Return the [X, Y] coordinate for the center point of the cell that contains the specified text.  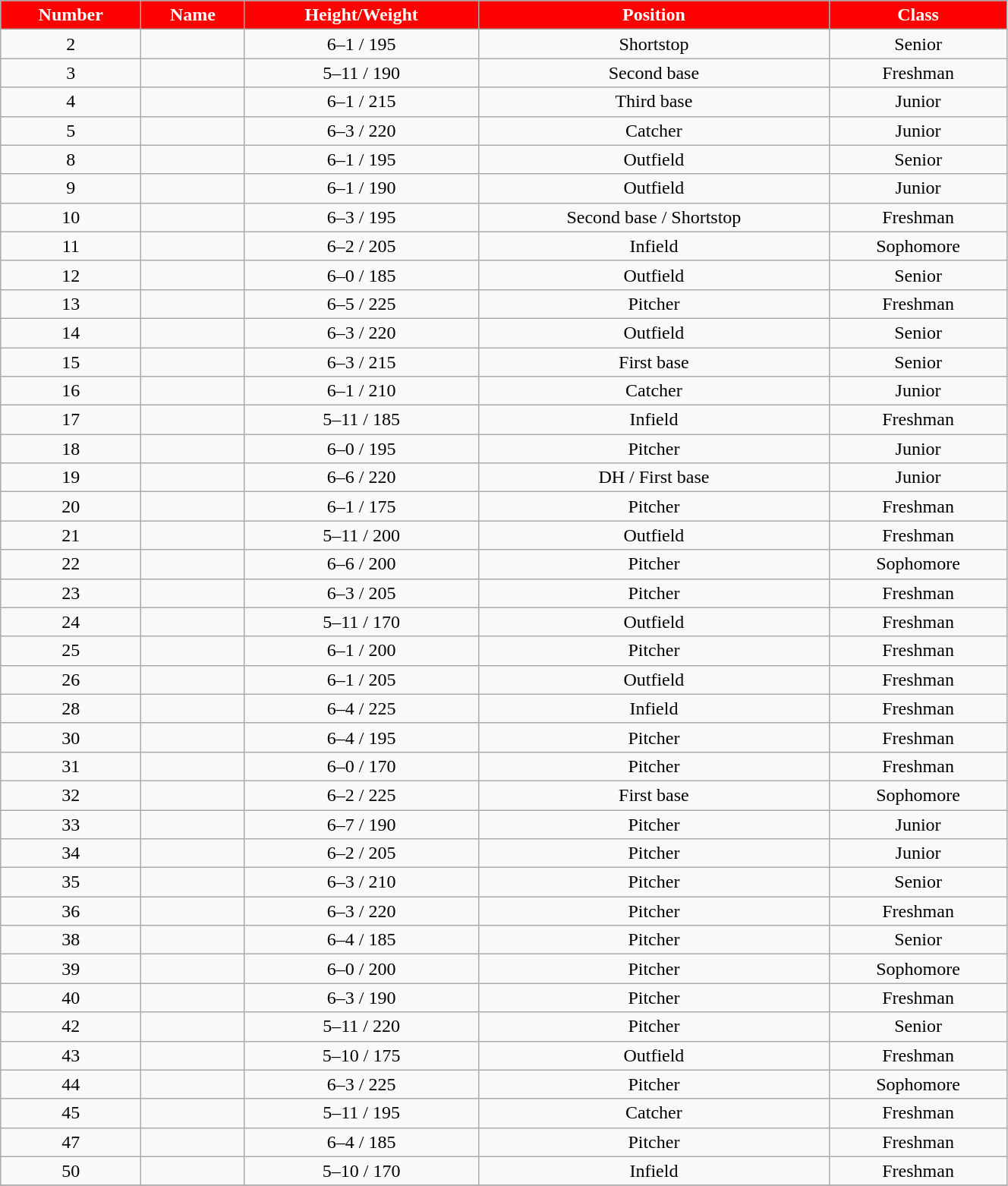
39 [71, 969]
6–3 / 210 [361, 882]
22 [71, 564]
6–1 / 175 [361, 506]
31 [71, 766]
6–0 / 170 [361, 766]
6–0 / 185 [361, 275]
Second base / Shortstop [654, 217]
4 [71, 102]
8 [71, 159]
50 [71, 1171]
5–11 / 220 [361, 1027]
6–2 / 225 [361, 795]
6–1 / 205 [361, 680]
3 [71, 73]
28 [71, 708]
20 [71, 506]
6–6 / 200 [361, 564]
6–4 / 195 [361, 737]
2 [71, 44]
6–6 / 220 [361, 478]
5–10 / 170 [361, 1171]
13 [71, 304]
23 [71, 593]
10 [71, 217]
5–11 / 170 [361, 622]
26 [71, 680]
Second base [654, 73]
25 [71, 651]
6–1 / 215 [361, 102]
6–0 / 200 [361, 969]
45 [71, 1113]
6–3 / 195 [361, 217]
6–1 / 200 [361, 651]
6–3 / 205 [361, 593]
47 [71, 1142]
Number [71, 15]
32 [71, 795]
16 [71, 391]
Third base [654, 102]
6–1 / 190 [361, 188]
18 [71, 449]
6–4 / 225 [361, 708]
24 [71, 622]
21 [71, 535]
6–0 / 195 [361, 449]
43 [71, 1055]
40 [71, 998]
DH / First base [654, 478]
Position [654, 15]
12 [71, 275]
Height/Weight [361, 15]
33 [71, 824]
17 [71, 420]
42 [71, 1027]
19 [71, 478]
34 [71, 853]
Name [193, 15]
6–7 / 190 [361, 824]
30 [71, 737]
5–11 / 195 [361, 1113]
5 [71, 131]
15 [71, 362]
5–10 / 175 [361, 1055]
6–3 / 225 [361, 1084]
5–11 / 190 [361, 73]
Class [918, 15]
36 [71, 911]
35 [71, 882]
38 [71, 940]
11 [71, 246]
9 [71, 188]
5–11 / 200 [361, 535]
5–11 / 185 [361, 420]
44 [71, 1084]
6–3 / 215 [361, 362]
6–3 / 190 [361, 998]
6–5 / 225 [361, 304]
6–1 / 210 [361, 391]
Shortstop [654, 44]
14 [71, 333]
